Locate the cell with the specified text and output its [x, y] center coordinate. 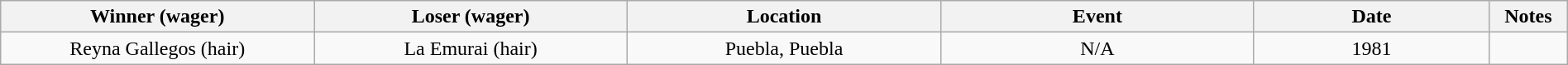
Event [1097, 17]
Location [784, 17]
Loser (wager) [471, 17]
1981 [1371, 48]
La Emurai (hair) [471, 48]
Puebla, Puebla [784, 48]
Notes [1528, 17]
Winner (wager) [157, 17]
N/A [1097, 48]
Date [1371, 17]
Reyna Gallegos (hair) [157, 48]
